For the text-containing cell, return its midpoint in (x, y) coordinate format. 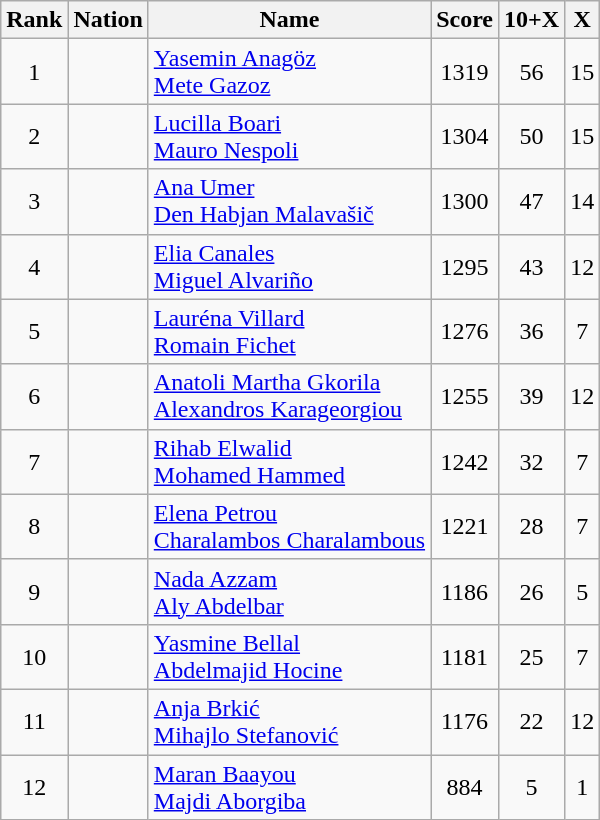
Yasemin AnagözMete Gazoz (289, 72)
1186 (465, 592)
4 (34, 266)
Anatoli Martha GkorilaAlexandros Karageorgiou (289, 396)
2 (34, 136)
1300 (465, 202)
10 (34, 656)
25 (532, 656)
1176 (465, 722)
28 (532, 526)
26 (532, 592)
39 (532, 396)
10+X (532, 20)
Score (465, 20)
36 (532, 332)
43 (532, 266)
1242 (465, 462)
Lauréna VillardRomain Fichet (289, 332)
50 (532, 136)
Maran BaayouMajdi Aborgiba (289, 786)
Anja BrkićMihajlo Stefanović (289, 722)
1221 (465, 526)
47 (532, 202)
8 (34, 526)
Nada AzzamAly Abdelbar (289, 592)
1304 (465, 136)
1255 (465, 396)
14 (582, 202)
Rihab ElwalidMohamed Hammed (289, 462)
X (582, 20)
3 (34, 202)
Rank (34, 20)
Ana UmerDen Habjan Malavašič (289, 202)
Name (289, 20)
Lucilla BoariMauro Nespoli (289, 136)
1319 (465, 72)
6 (34, 396)
32 (532, 462)
9 (34, 592)
Elena PetrouCharalambos Charalambous (289, 526)
22 (532, 722)
1295 (465, 266)
11 (34, 722)
884 (465, 786)
Nation (108, 20)
1181 (465, 656)
56 (532, 72)
1276 (465, 332)
Elia CanalesMiguel Alvariño (289, 266)
Yasmine BellalAbdelmajid Hocine (289, 656)
